Output the [X, Y] coordinate of the center of the cell containing the given text.  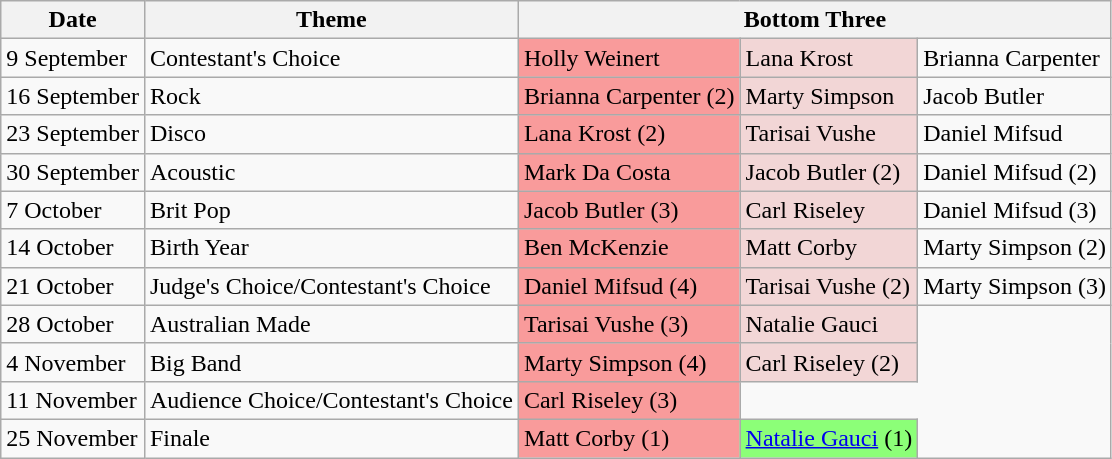
25 November [73, 438]
28 October [73, 324]
16 September [73, 96]
Natalie Gauci (1) [829, 438]
Audience Choice/Contestant's Choice [331, 400]
Lana Krost [829, 58]
Carl Riseley [829, 210]
Rock [331, 96]
Acoustic [331, 172]
Marty Simpson [829, 96]
Tarisai Vushe (3) [629, 324]
Carl Riseley (3) [629, 400]
21 October [73, 286]
9 September [73, 58]
Matt Corby (1) [629, 438]
Mark Da Costa [629, 172]
14 October [73, 248]
Bottom Three [814, 20]
Australian Made [331, 324]
Ben McKenzie [629, 248]
Finale [331, 438]
Brianna Carpenter (2) [629, 96]
Judge's Choice/Contestant's Choice [331, 286]
Contestant's Choice [331, 58]
Matt Corby [829, 248]
Daniel Mifsud (3) [1015, 210]
Tarisai Vushe [829, 134]
30 September [73, 172]
Big Band [331, 362]
Birth Year [331, 248]
Marty Simpson (4) [629, 362]
Tarisai Vushe (2) [829, 286]
Holly Weinert [629, 58]
Brit Pop [331, 210]
Marty Simpson (2) [1015, 248]
Brianna Carpenter [1015, 58]
Daniel Mifsud (2) [1015, 172]
Jacob Butler (3) [629, 210]
Date [73, 20]
Daniel Mifsud (4) [629, 286]
Disco [331, 134]
23 September [73, 134]
Daniel Mifsud [1015, 134]
Theme [331, 20]
11 November [73, 400]
Natalie Gauci [829, 324]
Lana Krost (2) [629, 134]
Marty Simpson (3) [1015, 286]
4 November [73, 362]
Jacob Butler (2) [829, 172]
Carl Riseley (2) [829, 362]
7 October [73, 210]
Jacob Butler [1015, 96]
